Detect which cell encompasses the target text, then output its [x, y] center coordinate. 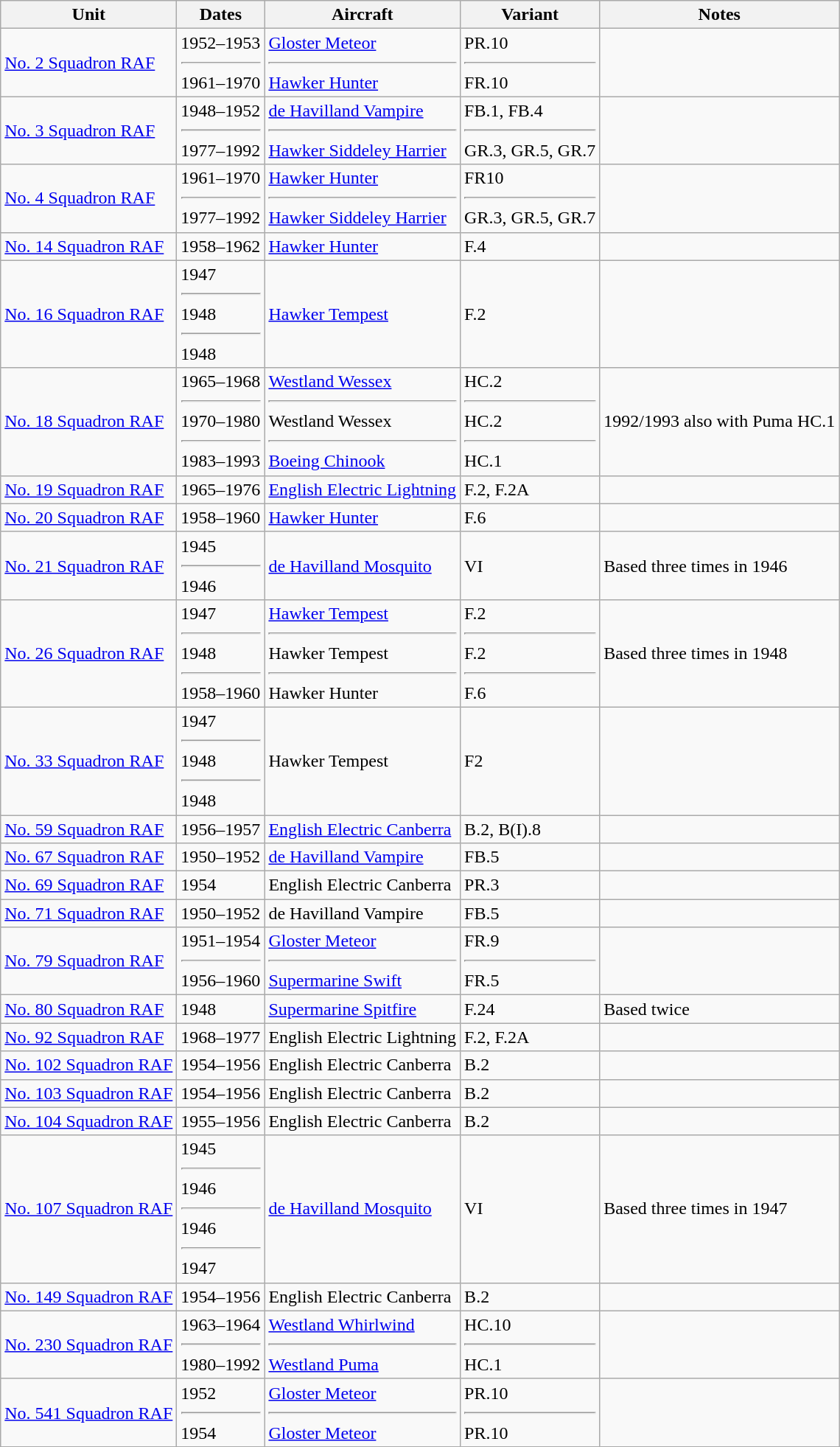
No. 59 Squadron RAF [88, 829]
No. 102 Squadron RAF [88, 1065]
1965–1976 [221, 489]
No. 26 Squadron RAF [88, 653]
1948–19521977–1992 [221, 130]
HC.2HC.2HC.1 [531, 422]
B.2, B(I).8 [531, 829]
Gloster MeteorGloster Meteor [363, 1412]
No. 149 Squadron RAF [88, 1297]
Based twice [719, 1009]
PR.10PR.10 [531, 1412]
No. 18 Squadron RAF [88, 422]
1968–1977 [221, 1037]
No. 67 Squadron RAF [88, 857]
Based three times in 1948 [719, 653]
Based three times in 1947 [719, 1209]
F.24 [531, 1009]
FR10GR.3, GR.5, GR.7 [531, 198]
Unit [88, 15]
Supermarine Spitfire [363, 1009]
F.2 [531, 314]
Aircraft [363, 15]
Westland WessexWestland WessexBoeing Chinook [363, 422]
1951–19541956–1960 [221, 961]
1965–19681970–19801983–1993 [221, 422]
PR.10FR.10 [531, 63]
1961–19701977–1992 [221, 198]
No. 230 Squadron RAF [88, 1345]
Based three times in 1946 [719, 565]
No. 14 Squadron RAF [88, 246]
Variant [531, 15]
1948 [221, 1009]
Gloster MeteorSupermarine Swift [363, 961]
Westland WhirlwindWestland Puma [363, 1345]
F2 [531, 761]
No. 104 Squadron RAF [88, 1121]
19521954 [221, 1412]
1958–1960 [221, 517]
1955–1956 [221, 1121]
HC.10HC.1 [531, 1345]
Hawker HunterHawker Siddeley Harrier [363, 198]
FB.1, FB.4GR.3, GR.5, GR.7 [531, 130]
19451946 [221, 565]
No. 19 Squadron RAF [88, 489]
Gloster MeteorHawker Hunter [363, 63]
No. 79 Squadron RAF [88, 961]
No. 107 Squadron RAF [88, 1209]
No. 33 Squadron RAF [88, 761]
No. 103 Squadron RAF [88, 1093]
No. 3 Squadron RAF [88, 130]
1945194619461947 [221, 1209]
1952–19531961–1970 [221, 63]
No. 92 Squadron RAF [88, 1037]
FR.9FR.5 [531, 961]
1992/1993 also with Puma HC.1 [719, 422]
No. 2 Squadron RAF [88, 63]
F.4 [531, 246]
No. 21 Squadron RAF [88, 565]
Dates [221, 15]
No. 69 Squadron RAF [88, 885]
Hawker TempestHawker TempestHawker Hunter [363, 653]
F.6 [531, 517]
de Havilland VampireHawker Siddeley Harrier [363, 130]
1963–19641980–1992 [221, 1345]
F.2F.2F.6 [531, 653]
1954 [221, 885]
PR.3 [531, 885]
No. 20 Squadron RAF [88, 517]
No. 4 Squadron RAF [88, 198]
No. 541 Squadron RAF [88, 1412]
No. 71 Squadron RAF [88, 913]
194719481958–1960 [221, 653]
No. 80 Squadron RAF [88, 1009]
1958–1962 [221, 246]
1956–1957 [221, 829]
No. 16 Squadron RAF [88, 314]
Notes [719, 15]
